Find where the given text appears and provide that cell's center as [X, Y] coordinate. 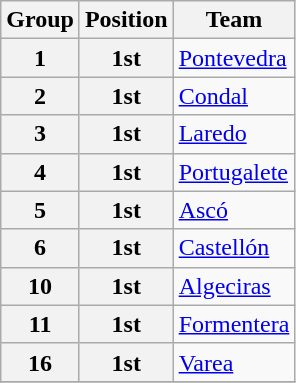
11 [40, 324]
16 [40, 362]
Portugalete [234, 172]
Laredo [234, 134]
Ascó [234, 210]
Algeciras [234, 286]
Condal [234, 96]
Position [126, 20]
Varea [234, 362]
Formentera [234, 324]
Castellón [234, 248]
2 [40, 96]
Pontevedra [234, 58]
3 [40, 134]
6 [40, 248]
10 [40, 286]
4 [40, 172]
1 [40, 58]
Team [234, 20]
5 [40, 210]
Group [40, 20]
